Output the [X, Y] coordinate of the center of the cell containing the given text.  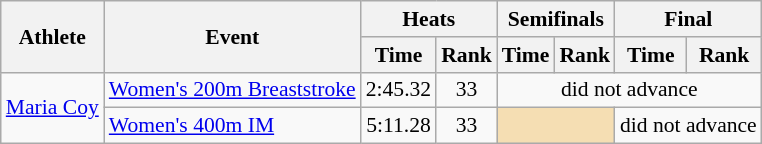
Athlete [52, 36]
Women's 400m IM [232, 126]
5:11.28 [398, 126]
Maria Coy [52, 108]
Event [232, 36]
Final [688, 19]
2:45.32 [398, 90]
Heats [429, 19]
Semifinals [556, 19]
Women's 200m Breaststroke [232, 90]
